Identify which cell holds the provided text, then report its (x, y) central coordinate. 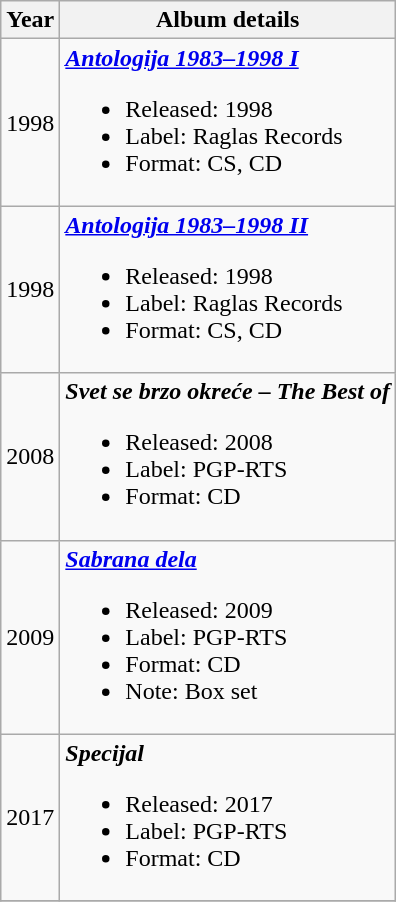
Sabrana delaReleased: 2009Label: PGP-RTSFormat: CDNote: Box set (228, 637)
Year (30, 20)
2009 (30, 637)
Svet se brzo okreće – The Best ofReleased: 2008Label: PGP-RTSFormat: CD (228, 456)
SpecijalReleased: 2017Label: PGP-RTSFormat: CD (228, 818)
Antologija 1983–1998 IReleased: 1998Label: Raglas RecordsFormat: CS, CD (228, 122)
Album details (228, 20)
2017 (30, 818)
Antologija 1983–1998 IIReleased: 1998Label: Raglas RecordsFormat: CS, CD (228, 290)
2008 (30, 456)
